Extract the (X, Y) coordinate from the center of the cell holding the provided text.  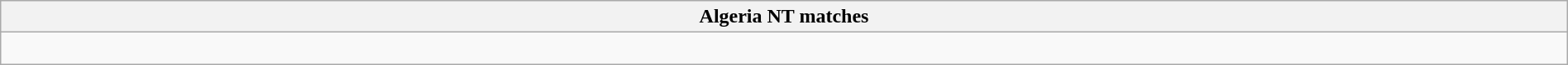
Algeria NT matches (784, 17)
